Detect which cell encompasses the target text, then output its (X, Y) center coordinate. 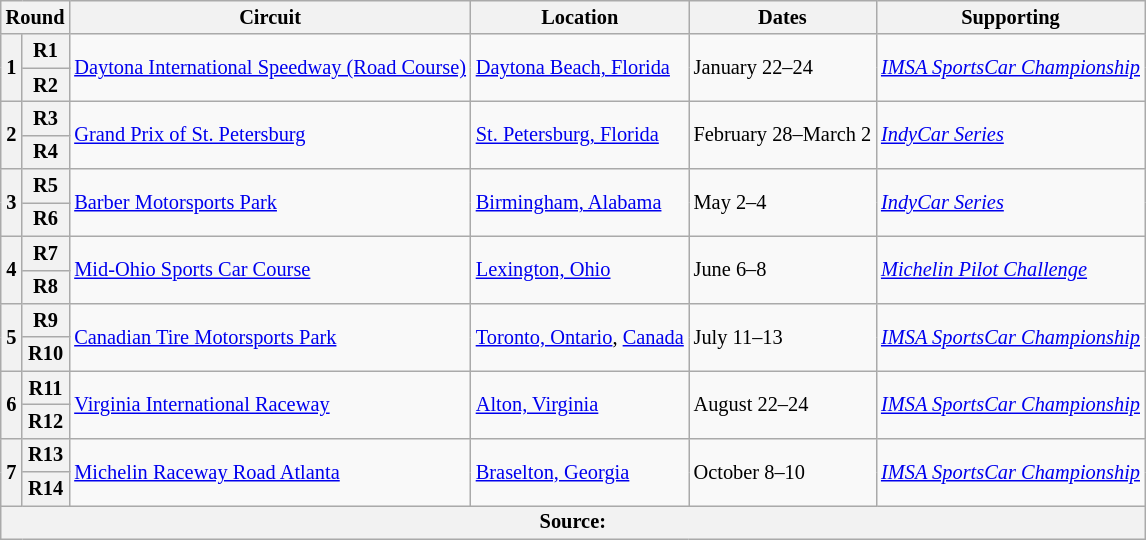
Supporting (1010, 17)
R4 (46, 152)
6 (12, 404)
Dates (782, 17)
7 (12, 472)
Barber Motorsports Park (270, 202)
4 (12, 270)
3 (12, 202)
Alton, Virginia (580, 404)
Grand Prix of St. Petersburg (270, 134)
Circuit (270, 17)
Daytona Beach, Florida (580, 68)
October 8–10 (782, 472)
5 (12, 336)
Birmingham, Alabama (580, 202)
June 6–8 (782, 270)
R9 (46, 320)
February 28–March 2 (782, 134)
Toronto, Ontario, Canada (580, 336)
May 2–4 (782, 202)
Source: (573, 522)
Location (580, 17)
August 22–24 (782, 404)
Round (36, 17)
R5 (46, 186)
R8 (46, 287)
R14 (46, 489)
R1 (46, 51)
Braselton, Georgia (580, 472)
R3 (46, 118)
St. Petersburg, Florida (580, 134)
Lexington, Ohio (580, 270)
R12 (46, 421)
R7 (46, 253)
Virginia International Raceway (270, 404)
R11 (46, 388)
R10 (46, 354)
January 22–24 (782, 68)
1 (12, 68)
July 11–13 (782, 336)
R6 (46, 219)
Mid-Ohio Sports Car Course (270, 270)
Daytona International Speedway (Road Course) (270, 68)
R13 (46, 455)
Michelin Raceway Road Atlanta (270, 472)
2 (12, 134)
R2 (46, 85)
Canadian Tire Motorsports Park (270, 336)
Michelin Pilot Challenge (1010, 270)
